Extract the (x, y) coordinate from the center of the cell holding the provided text.  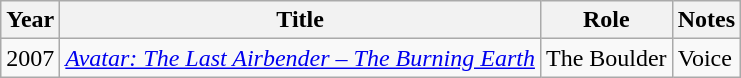
Avatar: The Last Airbender – The Burning Earth (300, 58)
Title (300, 20)
Voice (706, 58)
Year (30, 20)
Role (606, 20)
2007 (30, 58)
Notes (706, 20)
The Boulder (606, 58)
